Pinpoint the cell where the given text exists, returning its (X, Y) midpoint coordinate. 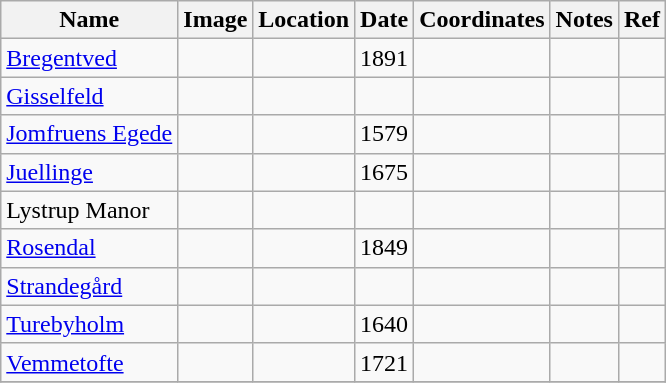
1721 (384, 362)
Date (384, 20)
Strandegård (90, 286)
1640 (384, 324)
1579 (384, 134)
Notes (584, 20)
1675 (384, 172)
Jomfruens Egede (90, 134)
Coordinates (482, 20)
Name (90, 20)
Turebyholm (90, 324)
1891 (384, 58)
Vemmetofte (90, 362)
Gisselfeld (90, 96)
1849 (384, 248)
Bregentved (90, 58)
Juellinge (90, 172)
Lystrup Manor (90, 210)
Rosendal (90, 248)
Image (216, 20)
Ref (642, 20)
Location (304, 20)
